Output the [X, Y] coordinate of the center of the cell containing the given text.  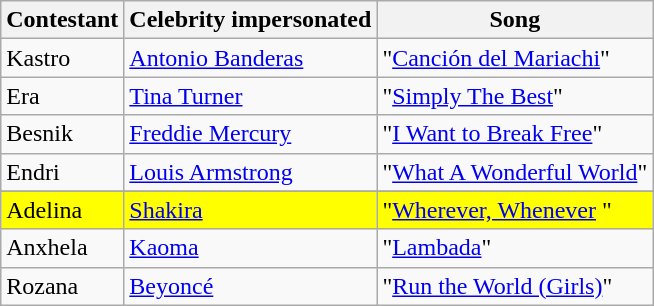
Besnik [62, 134]
Era [62, 96]
Freddie Mercury [250, 134]
"Wherever, Whenever " [515, 210]
Shakira [250, 210]
Antonio Banderas [250, 58]
"Lambada" [515, 248]
Contestant [62, 20]
Song [515, 20]
Kaoma [250, 248]
Anxhela [62, 248]
"I Want to Break Free" [515, 134]
Louis Armstrong [250, 172]
Kastro [62, 58]
"Run the World (Girls)" [515, 286]
Celebrity impersonated [250, 20]
Rozana [62, 286]
"Canción del Mariachi" [515, 58]
Tina Turner [250, 96]
"What A Wonderful World" [515, 172]
"Simply The Best" [515, 96]
Beyoncé [250, 286]
Adelina [62, 210]
Endri [62, 172]
